Locate the cell with the specified text and output its (x, y) center coordinate. 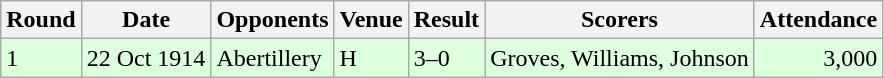
Scorers (620, 20)
22 Oct 1914 (146, 58)
H (371, 58)
Venue (371, 20)
Attendance (818, 20)
1 (41, 58)
Date (146, 20)
Result (446, 20)
3,000 (818, 58)
Abertillery (272, 58)
Round (41, 20)
Groves, Williams, Johnson (620, 58)
3–0 (446, 58)
Opponents (272, 20)
